Capture the cell that displays the provided text and extract its [x, y] central coordinate. 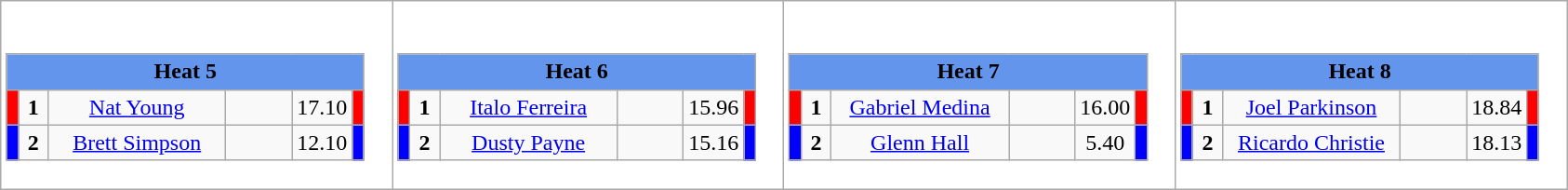
Heat 7 1 Gabriel Medina 16.00 2 Glenn Hall 5.40 [980, 95]
17.10 [322, 107]
Heat 8 [1360, 72]
Gabriel Medina [921, 107]
Joel Parkinson [1311, 107]
15.96 [714, 107]
15.16 [714, 142]
Heat 6 1 Italo Ferreira 15.96 2 Dusty Payne 15.16 [588, 95]
18.13 [1497, 142]
Italo Ferreira [528, 107]
Dusty Payne [528, 142]
Nat Young [138, 107]
Ricardo Christie [1311, 142]
18.84 [1497, 107]
Heat 5 1 Nat Young 17.10 2 Brett Simpson 12.10 [197, 95]
Heat 7 [968, 72]
Glenn Hall [921, 142]
Heat 6 [577, 72]
Heat 8 1 Joel Parkinson 18.84 2 Ricardo Christie 18.13 [1371, 95]
12.10 [322, 142]
5.40 [1105, 142]
Heat 5 [185, 72]
Brett Simpson [138, 142]
16.00 [1105, 107]
